Identify which cell holds the provided text, then report its (x, y) central coordinate. 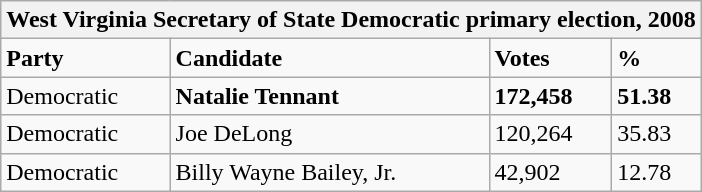
Party (86, 58)
Natalie Tennant (330, 96)
% (657, 58)
Billy Wayne Bailey, Jr. (330, 172)
51.38 (657, 96)
12.78 (657, 172)
42,902 (550, 172)
Votes (550, 58)
120,264 (550, 134)
35.83 (657, 134)
Joe DeLong (330, 134)
172,458 (550, 96)
West Virginia Secretary of State Democratic primary election, 2008 (351, 20)
Candidate (330, 58)
